Return (x, y) of the center of cell containing provided text 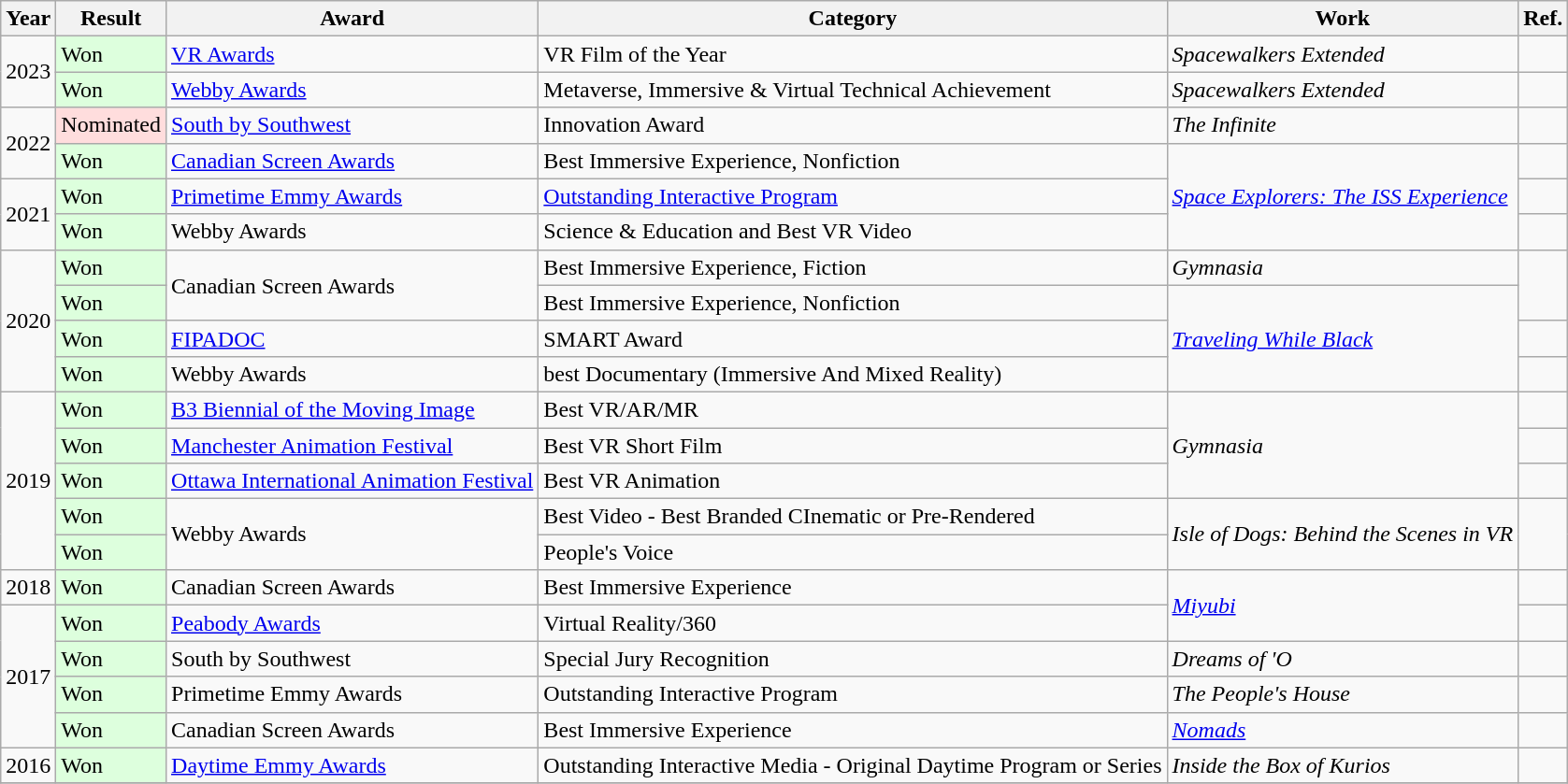
Nominated (111, 125)
VR Awards (352, 54)
Dreams of 'O (1343, 659)
Virtual Reality/360 (853, 623)
Science & Education and Best VR Video (853, 232)
Ref. (1543, 19)
Best VR Short Film (853, 446)
2021 (28, 214)
Best VR Animation (853, 481)
Daytime Emmy Awards (352, 765)
2020 (28, 321)
Ottawa International Animation Festival (352, 481)
Work (1343, 19)
2022 (28, 143)
The People's House (1343, 694)
B3 Biennial of the Moving Image (352, 409)
Year (28, 19)
2023 (28, 72)
Best VR/AR/MR (853, 409)
2019 (28, 480)
Traveling While Black (1343, 338)
Miyubi (1343, 606)
2017 (28, 677)
The Infinite (1343, 125)
SMART Award (853, 338)
best Documentary (Immersive And Mixed Reality) (853, 374)
Metaverse, Immersive & Virtual Technical Achievement (853, 90)
2018 (28, 588)
Space Explorers: The ISS Experience (1343, 196)
Innovation Award (853, 125)
Inside the Box of Kurios (1343, 765)
FIPADOC (352, 338)
2016 (28, 765)
Peabody Awards (352, 623)
People's Voice (853, 552)
Result (111, 19)
VR Film of the Year (853, 54)
Best Immersive Experience, Fiction (853, 267)
Outstanding Interactive Media - Original Daytime Program or Series (853, 765)
Special Jury Recognition (853, 659)
Best Video - Best Branded CInematic or Pre-Rendered (853, 517)
Award (352, 19)
Isle of Dogs: Behind the Scenes in VR (1343, 535)
Manchester Animation Festival (352, 446)
Category (853, 19)
Nomads (1343, 730)
